Locate the cell with the specified text and output its (X, Y) center coordinate. 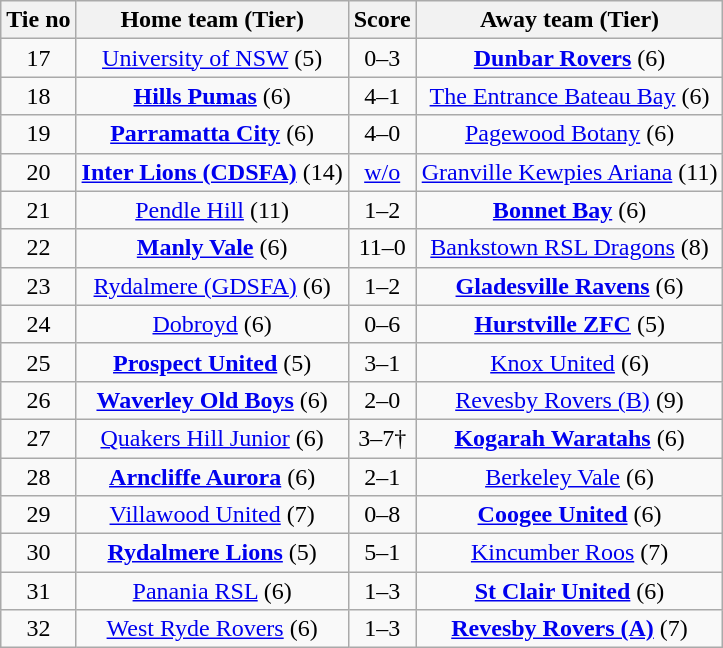
0–3 (382, 58)
0–6 (382, 324)
25 (38, 362)
Panania RSL (6) (212, 591)
2–0 (382, 400)
West Ryde Rovers (6) (212, 629)
The Entrance Bateau Bay (6) (570, 96)
26 (38, 400)
31 (38, 591)
28 (38, 477)
3–7† (382, 438)
4–0 (382, 134)
Berkeley Vale (6) (570, 477)
w/o (382, 172)
Pagewood Botany (6) (570, 134)
Tie no (38, 20)
Rydalmere Lions (5) (212, 553)
Parramatta City (6) (212, 134)
Bankstown RSL Dragons (8) (570, 248)
11–0 (382, 248)
Quakers Hill Junior (6) (212, 438)
Villawood United (7) (212, 515)
23 (38, 286)
22 (38, 248)
2–1 (382, 477)
Arncliffe Aurora (6) (212, 477)
St Clair United (6) (570, 591)
Coogee United (6) (570, 515)
Revesby Rovers (B) (9) (570, 400)
5–1 (382, 553)
20 (38, 172)
Inter Lions (CDSFA) (14) (212, 172)
Gladesville Ravens (6) (570, 286)
17 (38, 58)
3–1 (382, 362)
32 (38, 629)
24 (38, 324)
21 (38, 210)
Prospect United (5) (212, 362)
Waverley Old Boys (6) (212, 400)
University of NSW (5) (212, 58)
Manly Vale (6) (212, 248)
Score (382, 20)
Kogarah Waratahs (6) (570, 438)
18 (38, 96)
4–1 (382, 96)
Hills Pumas (6) (212, 96)
19 (38, 134)
29 (38, 515)
Granville Kewpies Ariana (11) (570, 172)
27 (38, 438)
Knox United (6) (570, 362)
Pendle Hill (11) (212, 210)
Rydalmere (GDSFA) (6) (212, 286)
Kincumber Roos (7) (570, 553)
Dunbar Rovers (6) (570, 58)
Home team (Tier) (212, 20)
Hurstville ZFC (5) (570, 324)
Bonnet Bay (6) (570, 210)
Dobroyd (6) (212, 324)
Revesby Rovers (A) (7) (570, 629)
0–8 (382, 515)
30 (38, 553)
Away team (Tier) (570, 20)
